Search for the cell housing the specified text and yield its (x, y) center coordinate. 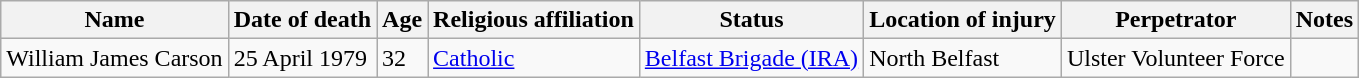
32 (402, 58)
Religious affiliation (534, 20)
Catholic (534, 58)
Name (114, 20)
Date of death (302, 20)
Ulster Volunteer Force (1176, 58)
Belfast Brigade (IRA) (751, 58)
Status (751, 20)
25 April 1979 (302, 58)
Location of injury (963, 20)
Notes (1324, 20)
Age (402, 20)
North Belfast (963, 58)
Perpetrator (1176, 20)
William James Carson (114, 58)
